Identify which cell holds the provided text, then report its [X, Y] central coordinate. 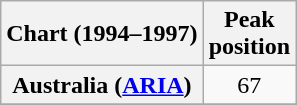
Chart (1994–1997) [102, 34]
Peakposition [249, 34]
67 [249, 85]
Australia (ARIA) [102, 85]
